Determine the [x, y] coordinate at the center of the cell enclosing the given text.  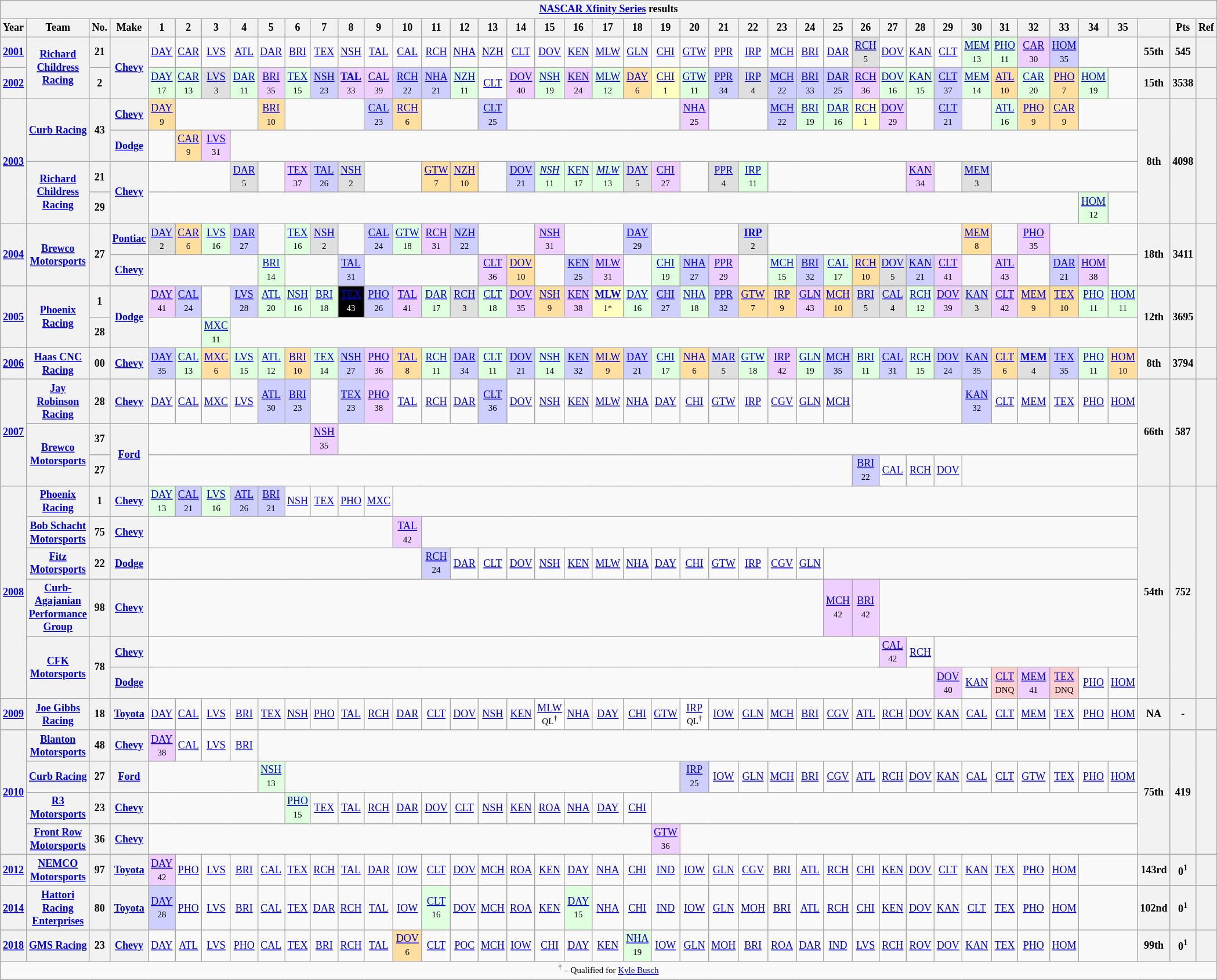
RCH1 [865, 114]
ATL26 [244, 501]
IRP2 [753, 239]
PHO36 [379, 364]
DAR11 [244, 84]
TEX14 [324, 364]
GTW36 [666, 839]
4098 [1183, 161]
PHO26 [379, 301]
BRI14 [271, 270]
3411 [1183, 254]
PHO38 [379, 401]
2008 [14, 592]
DAR27 [244, 239]
CLT25 [492, 114]
NSH23 [324, 84]
MXC11 [216, 332]
PHO7 [1064, 84]
MLW9 [608, 364]
MXC6 [216, 364]
CAL4 [893, 301]
NSH14 [550, 364]
- [1183, 714]
2007 [14, 432]
15 [550, 28]
34 [1094, 28]
66th [1154, 432]
DAY17 [162, 84]
19 [666, 28]
2018 [14, 946]
RCH31 [436, 239]
55th [1154, 52]
2002 [14, 84]
KEN17 [578, 177]
DAY29 [638, 239]
37 [100, 439]
MLW1* [608, 301]
TEX16 [298, 239]
MEM13 [977, 52]
DOV5 [893, 270]
CAL31 [893, 364]
Curb-Agajanian Performance Group [58, 608]
DAR21 [1064, 270]
2012 [14, 870]
IRP11 [753, 177]
DAR17 [436, 301]
GLN43 [810, 301]
HOM38 [1094, 270]
POC [465, 946]
Haas CNC Racing [58, 364]
3538 [1183, 84]
DAY38 [162, 746]
CFK Motorsports [58, 667]
MEM3 [977, 177]
TEX37 [298, 177]
NEMCO Motorsports [58, 870]
IRP4 [753, 84]
ATL20 [271, 301]
NASCAR Xfinity Series results [608, 9]
CAR30 [1034, 52]
DAR16 [838, 114]
Ref [1207, 28]
CLTDNQ [1005, 683]
LVS3 [216, 84]
DAR34 [465, 364]
3695 [1183, 317]
DAY41 [162, 301]
35 [1123, 28]
HOM12 [1094, 208]
CAL23 [379, 114]
DAY15 [578, 908]
2001 [14, 52]
17 [608, 28]
54th [1154, 592]
RCH22 [407, 84]
KAN21 [921, 270]
† – Qualified for Kyle Busch [608, 970]
20 [694, 28]
7 [324, 28]
DOV6 [407, 946]
LVS15 [244, 364]
6 [298, 28]
Front Row Motorsports [58, 839]
Team [58, 28]
IRP9 [782, 301]
NHA6 [694, 364]
752 [1183, 592]
ATL12 [271, 364]
DOV24 [948, 364]
MCH15 [782, 270]
RCH24 [436, 563]
KAN15 [921, 84]
75th [1154, 793]
PPR4 [724, 177]
KAN32 [977, 401]
00 [100, 364]
ROV [921, 946]
TAL26 [324, 177]
12th [1154, 317]
Year [14, 28]
10 [407, 28]
NHA18 [694, 301]
2004 [14, 254]
NSH16 [298, 301]
BRI5 [865, 301]
No. [100, 28]
NSH9 [550, 301]
RCH15 [921, 364]
2009 [14, 714]
BRI22 [865, 470]
KAN34 [921, 177]
PPR32 [724, 301]
HOM19 [1094, 84]
KEN25 [578, 270]
BRI21 [271, 501]
CLT37 [948, 84]
CAL13 [189, 364]
98 [100, 608]
CLT18 [492, 301]
KAN35 [977, 364]
DAY28 [162, 908]
CAL42 [893, 652]
CLT6 [1005, 364]
ATL30 [271, 401]
545 [1183, 52]
MEM14 [977, 84]
DOV39 [948, 301]
CAR20 [1034, 84]
NHA21 [436, 84]
NZH11 [465, 84]
24 [810, 28]
NZH10 [465, 177]
PHO9 [1034, 114]
DAY13 [162, 501]
IRP25 [694, 777]
99th [1154, 946]
NSH11 [550, 177]
RCH36 [865, 84]
NSH35 [324, 439]
31 [1005, 28]
DAY5 [638, 177]
RCH11 [436, 364]
13 [492, 28]
PPR34 [724, 84]
PHO15 [298, 808]
16 [578, 28]
IRP42 [782, 364]
KEN24 [578, 84]
NZH22 [465, 239]
ATL43 [1005, 270]
CAR [189, 52]
33 [1064, 28]
BRI18 [324, 301]
DAR5 [244, 177]
DOV35 [521, 301]
TEX43 [351, 301]
MLWQL† [550, 714]
Blanton Motorsports [58, 746]
2006 [14, 364]
MCH10 [838, 301]
3794 [1183, 364]
MEM4 [1034, 364]
Jay Robinson Racing [58, 401]
2010 [14, 793]
14 [521, 28]
MLW31 [608, 270]
26 [865, 28]
2005 [14, 317]
18th [1154, 254]
NHA19 [638, 946]
DAR25 [838, 84]
ATL10 [1005, 84]
GTW11 [694, 84]
Pontiac [129, 239]
TAL42 [407, 533]
48 [100, 746]
KEN38 [578, 301]
MCH35 [838, 364]
NSH13 [271, 777]
PHO35 [1034, 239]
MLW13 [608, 177]
78 [100, 667]
TEX10 [1064, 301]
PPR29 [724, 270]
DAY16 [638, 301]
GMS Racing [58, 946]
DOV16 [893, 84]
DOV10 [521, 270]
75 [100, 533]
BRI19 [810, 114]
BRI42 [865, 608]
CHI1 [666, 84]
587 [1183, 432]
CHI19 [666, 270]
DAY35 [162, 364]
MCH42 [838, 608]
BRI33 [810, 84]
CLT41 [948, 270]
NZH [492, 52]
2014 [14, 908]
DAY2 [162, 239]
3 [216, 28]
Pts [1183, 28]
TAL33 [351, 84]
KEN32 [578, 364]
CAL21 [189, 501]
MEM41 [1034, 683]
12 [465, 28]
RCH5 [865, 52]
HOM11 [1123, 301]
TAL31 [351, 270]
CAL39 [379, 84]
KAN3 [977, 301]
BRI23 [298, 401]
BRI35 [271, 84]
RCH10 [865, 270]
NA [1154, 714]
BRI11 [865, 364]
15th [1154, 84]
5 [271, 28]
DAY42 [162, 870]
43 [100, 130]
MLW12 [608, 84]
11 [436, 28]
NSH19 [550, 84]
RCH12 [921, 301]
97 [100, 870]
NHA25 [694, 114]
LVS28 [244, 301]
R3 Motorsports [58, 808]
DAY6 [638, 84]
MAR5 [724, 364]
CAR13 [189, 84]
BRI32 [810, 270]
4 [244, 28]
TEX15 [298, 84]
Make [129, 28]
RCH3 [465, 301]
RCH6 [407, 114]
80 [100, 908]
MEM9 [1034, 301]
PPR [724, 52]
Fitz Motorsports [58, 563]
DAY21 [638, 364]
TEX23 [351, 401]
CAL17 [838, 270]
8 [351, 28]
NSH31 [550, 239]
36 [100, 839]
30 [977, 28]
32 [1034, 28]
CAR6 [189, 239]
Hattori Racing Enterprises [58, 908]
HOM10 [1123, 364]
CLT11 [492, 364]
143rd [1154, 870]
CLT16 [436, 908]
TAL41 [407, 301]
25 [838, 28]
102nd [1154, 908]
CHI17 [666, 364]
DOV29 [893, 114]
NHA27 [694, 270]
2003 [14, 161]
LVS31 [216, 146]
NSH27 [351, 364]
419 [1183, 793]
IRPQL† [694, 714]
Bob Schacht Motorsports [58, 533]
9 [379, 28]
CLT42 [1005, 301]
Joe Gibbs Racing [58, 714]
HOM35 [1064, 52]
TEX35 [1064, 364]
CLT21 [948, 114]
DAY9 [162, 114]
GLN19 [810, 364]
TEXDNQ [1064, 683]
ATL16 [1005, 114]
MEM8 [977, 239]
TAL8 [407, 364]
